Output the [X, Y] coordinate of the center of the cell containing the given text.  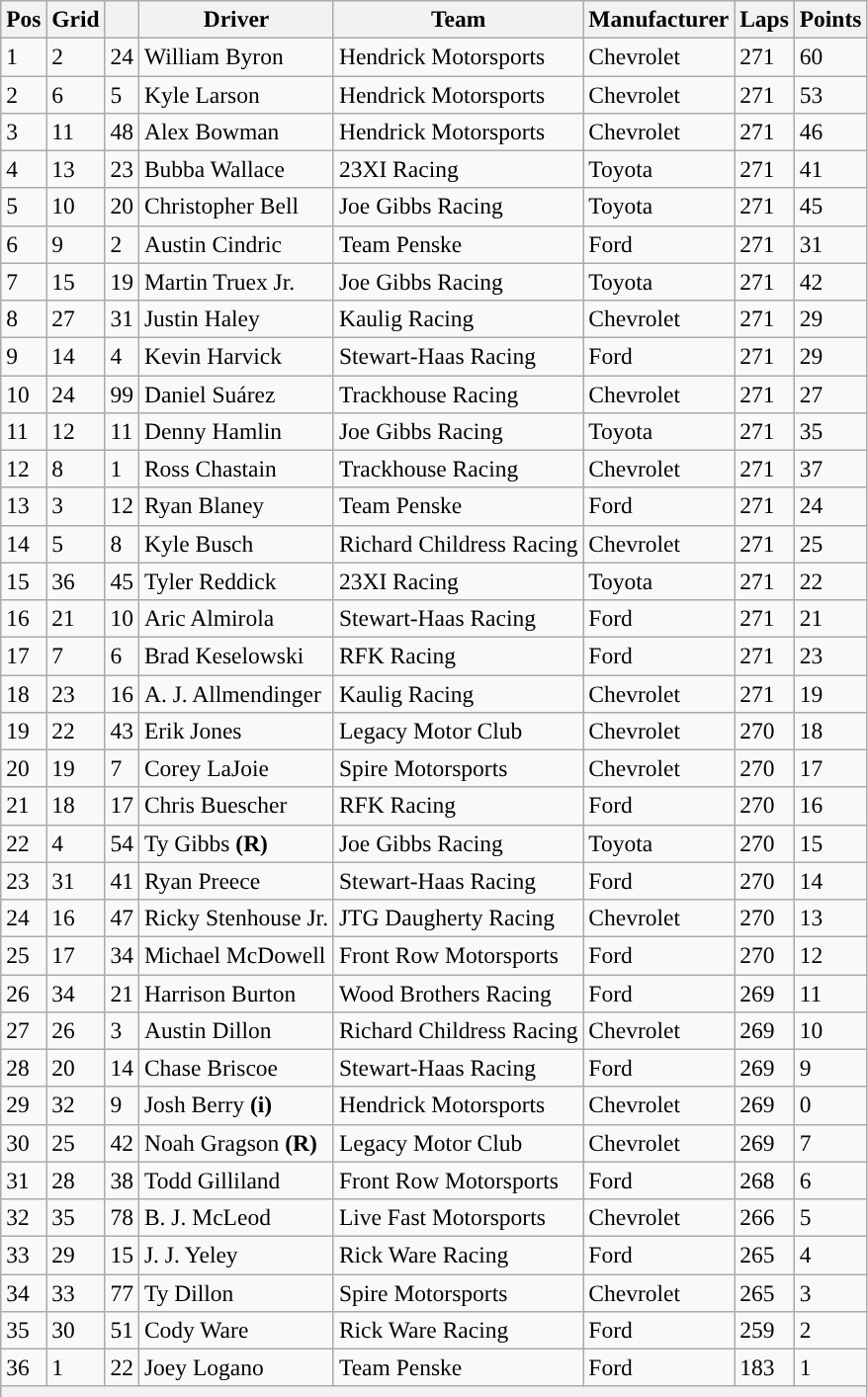
99 [122, 393]
Bubba Wallace [235, 169]
Denny Hamlin [235, 431]
77 [122, 1292]
Chase Briscoe [235, 1068]
Aric Almirola [235, 618]
Joey Logano [235, 1367]
Justin Haley [235, 318]
37 [830, 469]
Live Fast Motorsports [458, 1217]
60 [830, 56]
Harrison Burton [235, 993]
0 [830, 1105]
A. J. Allmendinger [235, 693]
Ryan Blaney [235, 506]
Michael McDowell [235, 955]
Manufacturer [658, 19]
Brad Keselowski [235, 655]
47 [122, 917]
Daniel Suárez [235, 393]
Austin Dillon [235, 1030]
Todd Gilliland [235, 1180]
266 [765, 1217]
Ricky Stenhouse Jr. [235, 917]
78 [122, 1217]
JTG Daugherty Racing [458, 917]
William Byron [235, 56]
Corey LaJoie [235, 768]
38 [122, 1180]
51 [122, 1330]
Laps [765, 19]
Team [458, 19]
Cody Ware [235, 1330]
48 [122, 131]
54 [122, 843]
B. J. McLeod [235, 1217]
Martin Truex Jr. [235, 282]
Noah Gragson (R) [235, 1143]
Austin Cindric [235, 244]
Ty Gibbs (R) [235, 843]
Kyle Larson [235, 94]
43 [122, 731]
J. J. Yeley [235, 1255]
Grid [75, 19]
Pos [24, 19]
Josh Berry (i) [235, 1105]
Chris Buescher [235, 806]
Ross Chastain [235, 469]
Ty Dillon [235, 1292]
Kevin Harvick [235, 356]
183 [765, 1367]
Driver [235, 19]
Points [830, 19]
268 [765, 1180]
Wood Brothers Racing [458, 993]
259 [765, 1330]
Alex Bowman [235, 131]
Erik Jones [235, 731]
53 [830, 94]
Tyler Reddick [235, 581]
46 [830, 131]
Ryan Preece [235, 881]
Kyle Busch [235, 544]
Christopher Bell [235, 207]
